Determine the [X, Y] coordinate at the center of the cell enclosing the given text.  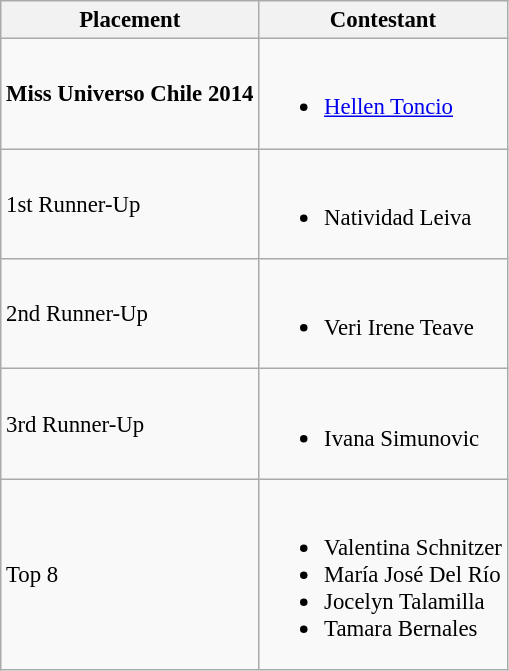
Placement [130, 20]
Miss Universo Chile 2014 [130, 94]
Contestant [383, 20]
Ivana Simunovic [383, 424]
Natividad Leiva [383, 204]
1st Runner-Up [130, 204]
3rd Runner-Up [130, 424]
Veri Irene Teave [383, 314]
Hellen Toncio [383, 94]
Valentina SchnitzerMaría José Del RíoJocelyn TalamillaTamara Bernales [383, 574]
Top 8 [130, 574]
2nd Runner-Up [130, 314]
